Extract the [x, y] coordinate from the center of the cell holding the provided text.  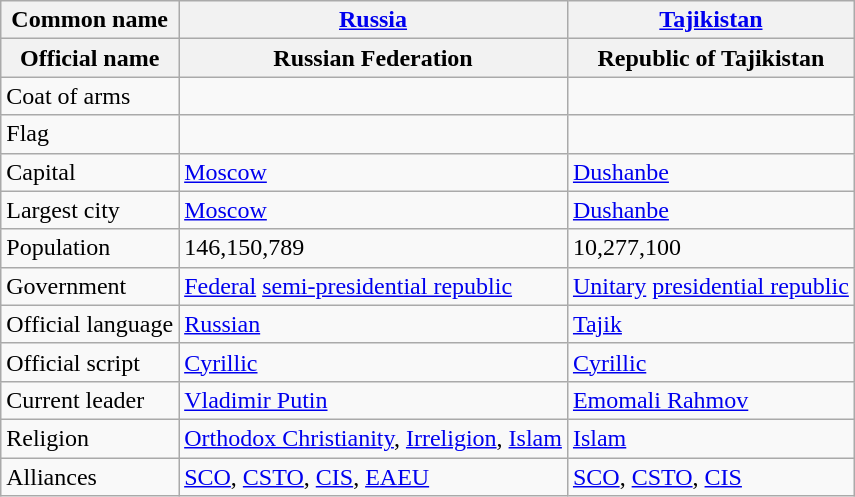
Russia [374, 20]
Federal semi-presidential republic [374, 286]
Largest city [90, 210]
Republic of Tajikistan [710, 58]
SCO, CSTO, CIS, EAEU [374, 477]
Official script [90, 362]
Alliances [90, 477]
Orthodox Christianity, Irreligion, Islam [374, 438]
Vladimir Putin [374, 400]
Unitary presidential republic [710, 286]
Tajik [710, 324]
10,277,100 [710, 248]
Religion [90, 438]
Russian Federation [374, 58]
Russian [374, 324]
Emomali Rahmov [710, 400]
Current leader [90, 400]
SCO, CSTO, CIS [710, 477]
146,150,789 [374, 248]
Coat of arms [90, 96]
Tajikistan [710, 20]
Flag [90, 134]
Population [90, 248]
Official language [90, 324]
Official name [90, 58]
Islam [710, 438]
Common name [90, 20]
Capital [90, 172]
Government [90, 286]
